Detect which cell encompasses the target text, then output its [X, Y] center coordinate. 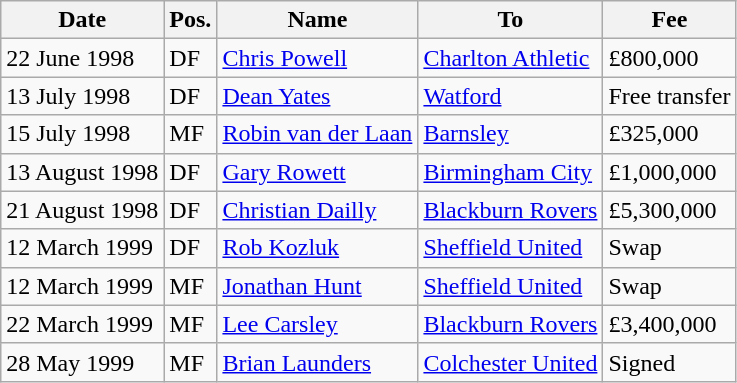
£800,000 [670, 58]
Lee Carsley [318, 324]
To [510, 20]
Signed [670, 362]
£325,000 [670, 134]
Colchester United [510, 362]
Chris Powell [318, 58]
£5,300,000 [670, 210]
13 July 1998 [82, 96]
22 March 1999 [82, 324]
Birmingham City [510, 172]
28 May 1999 [82, 362]
Charlton Athletic [510, 58]
Jonathan Hunt [318, 286]
Barnsley [510, 134]
£3,400,000 [670, 324]
Brian Launders [318, 362]
Robin van der Laan [318, 134]
Gary Rowett [318, 172]
15 July 1998 [82, 134]
Fee [670, 20]
Date [82, 20]
Name [318, 20]
Pos. [190, 20]
£1,000,000 [670, 172]
Dean Yates [318, 96]
22 June 1998 [82, 58]
Free transfer [670, 96]
21 August 1998 [82, 210]
Watford [510, 96]
Christian Dailly [318, 210]
Rob Kozluk [318, 248]
13 August 1998 [82, 172]
